Capture the cell that displays the provided text and extract its [x, y] central coordinate. 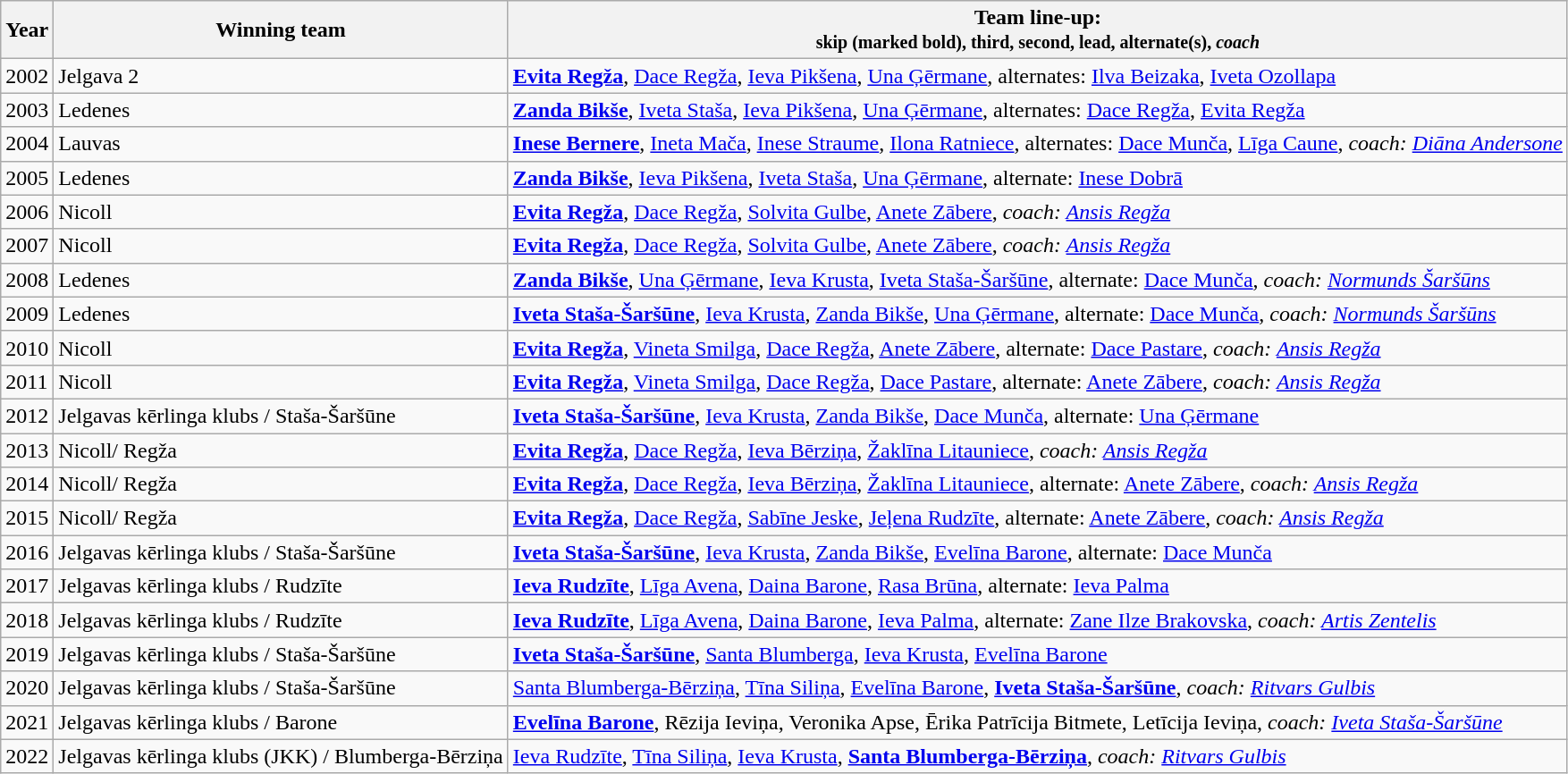
Ieva Rudzīte, Līga Avena, Daina Barone, Rasa Brūna, alternate: Ieva Palma [1037, 586]
2012 [27, 416]
Lauvas [281, 144]
2014 [27, 484]
2018 [27, 620]
2009 [27, 314]
Jelgava 2 [281, 76]
2013 [27, 450]
Evelīna Barone, Rēzija Ieviņa, Veronika Apse, Ērika Patrīcija Bitmete, Letīcija Ieviņa, coach: Iveta Staša-Šaršūne [1037, 722]
Winning team [281, 30]
Jelgavas kērlinga klubs / Barone [281, 722]
Ieva Rudzīte, Līga Avena, Daina Barone, Ieva Palma, alternate: Zane Ilze Brakovska, coach: Artis Zentelis [1037, 620]
Zanda Bikše, Iveta Staša, Ieva Pikšena, Una Ģērmane, alternates: Dace Regža, Evita Regža [1037, 110]
2008 [27, 280]
Evita Regža, Vineta Smilga, Dace Regža, Dace Pastare, alternate: Anete Zābere, coach: Ansis Regža [1037, 382]
2010 [27, 348]
2002 [27, 76]
2021 [27, 722]
Zanda Bikše, Ieva Pikšena, Iveta Staša, Una Ģērmane, alternate: Inese Dobrā [1037, 178]
Iveta Staša-Šaršūne, Ieva Krusta, Zanda Bikše, Evelīna Barone, alternate: Dace Munča [1037, 552]
Ieva Rudzīte, Tīna Siliņa, Ieva Krusta, Santa Blumberga-Bērziņa, coach: Ritvars Gulbis [1037, 756]
Jelgavas kērlinga klubs (JKK) / Blumberga-Bērziņa [281, 756]
2005 [27, 178]
2019 [27, 654]
Year [27, 30]
2015 [27, 518]
Evita Regža, Dace Regža, Ieva Bērziņa, Žaklīna Litauniece, coach: Ansis Regža [1037, 450]
Evita Regža, Dace Regža, Sabīne Jeske, Jeļena Rudzīte, alternate: Anete Zābere, coach: Ansis Regža [1037, 518]
Zanda Bikše, Una Ģērmane, Ieva Krusta, Iveta Staša-Šaršūne, alternate: Dace Munča, coach: Normunds Šaršūns [1037, 280]
2016 [27, 552]
2022 [27, 756]
Santa Blumberga-Bērziņa, Tīna Siliņa, Evelīna Barone, Iveta Staša-Šaršūne, coach: Ritvars Gulbis [1037, 688]
Iveta Staša-Šaršūne, Ieva Krusta, Zanda Bikše, Una Ģērmane, alternate: Dace Munča, coach: Normunds Šaršūns [1037, 314]
Evita Regža, Dace Regža, Ieva Pikšena, Una Ģērmane, alternates: Ilva Beizaka, Iveta Ozollapa [1037, 76]
Iveta Staša-Šaršūne, Ieva Krusta, Zanda Bikše, Dace Munča, alternate: Una Ģērmane [1037, 416]
2004 [27, 144]
Iveta Staša-Šaršūne, Santa Blumberga, Ieva Krusta, Evelīna Barone [1037, 654]
2017 [27, 586]
2020 [27, 688]
Evita Regža, Dace Regža, Ieva Bērziņa, Žaklīna Litauniece, alternate: Anete Zābere, coach: Ansis Regža [1037, 484]
Team line-up:skip (marked bold), third, second, lead, alternate(s), coach [1037, 30]
Inese Bernere, Ineta Mača, Inese Straume, Ilona Ratniece, alternates: Dace Munča, Līga Caune, coach: Diāna Andersone [1037, 144]
2003 [27, 110]
2011 [27, 382]
2007 [27, 246]
Evita Regža, Vineta Smilga, Dace Regža, Anete Zābere, alternate: Dace Pastare, coach: Ansis Regža [1037, 348]
2006 [27, 212]
